Locate the cell with the specified text and output its (x, y) center coordinate. 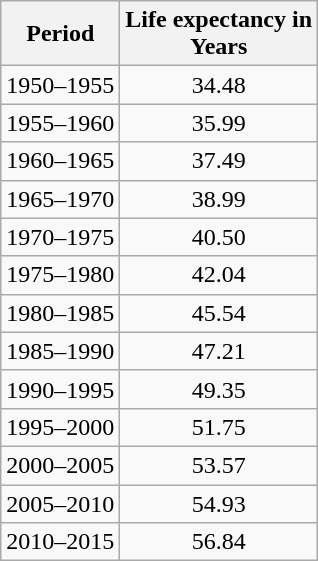
1955–1960 (60, 123)
42.04 (219, 275)
1970–1975 (60, 237)
1980–1985 (60, 313)
Period (60, 34)
1950–1955 (60, 85)
1985–1990 (60, 351)
38.99 (219, 199)
35.99 (219, 123)
56.84 (219, 542)
1995–2000 (60, 427)
51.75 (219, 427)
1965–1970 (60, 199)
2010–2015 (60, 542)
34.48 (219, 85)
40.50 (219, 237)
1975–1980 (60, 275)
37.49 (219, 161)
49.35 (219, 389)
2000–2005 (60, 465)
45.54 (219, 313)
53.57 (219, 465)
1990–1995 (60, 389)
54.93 (219, 503)
1960–1965 (60, 161)
2005–2010 (60, 503)
47.21 (219, 351)
Life expectancy in Years (219, 34)
